From the cell containing the given text, extract its center point as (X, Y) coordinate. 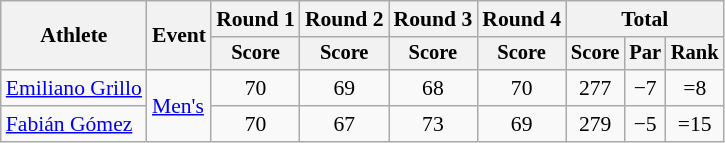
Round 2 (344, 19)
73 (434, 124)
68 (434, 88)
=8 (695, 88)
Fabián Gómez (74, 124)
Round 1 (256, 19)
Total (645, 19)
Men's (179, 106)
Athlete (74, 36)
277 (595, 88)
67 (344, 124)
Round 3 (434, 19)
Par (645, 54)
Event (179, 36)
−7 (645, 88)
Rank (695, 54)
Round 4 (522, 19)
Emiliano Grillo (74, 88)
−5 (645, 124)
279 (595, 124)
=15 (695, 124)
